Find where the given text appears and provide that cell's center as (X, Y) coordinate. 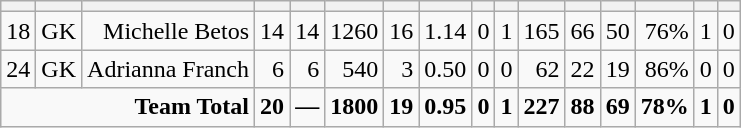
0.50 (446, 69)
22 (582, 69)
Adrianna Franch (168, 69)
227 (542, 107)
78% (664, 107)
50 (618, 31)
— (308, 107)
86% (664, 69)
Team Total (128, 107)
20 (272, 107)
24 (18, 69)
1260 (354, 31)
62 (542, 69)
69 (618, 107)
0.95 (446, 107)
3 (402, 69)
66 (582, 31)
1800 (354, 107)
1.14 (446, 31)
165 (542, 31)
540 (354, 69)
88 (582, 107)
Michelle Betos (168, 31)
76% (664, 31)
16 (402, 31)
18 (18, 31)
